Capture the cell that displays the provided text and extract its [X, Y] central coordinate. 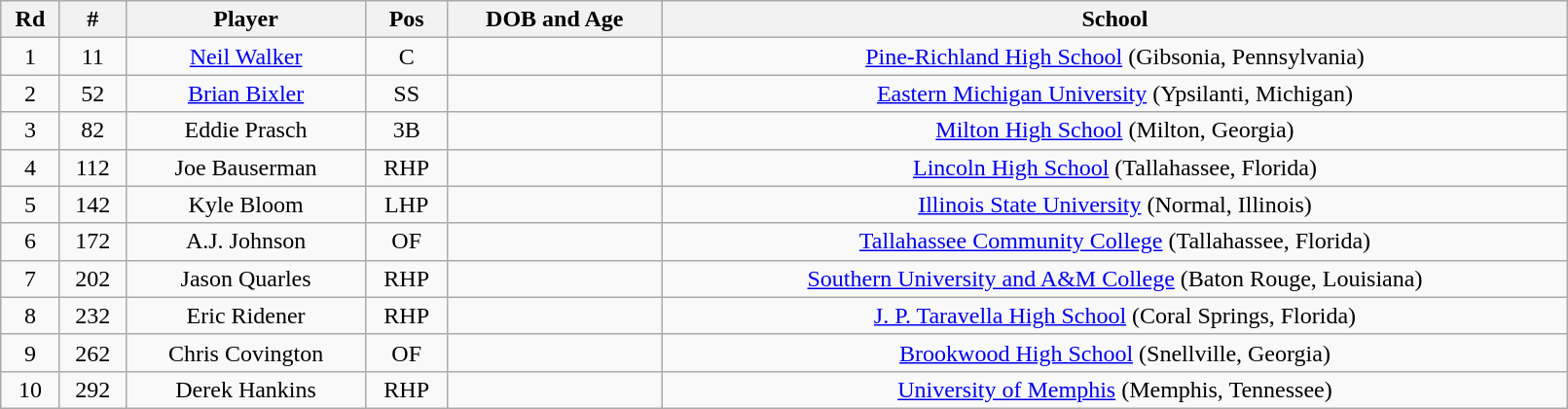
Joe Bauserman [245, 167]
Southern University and A&M College (Baton Rouge, Louisiana) [1115, 279]
9 [30, 353]
Neil Walker [245, 56]
3 [30, 130]
Pos [407, 19]
SS [407, 93]
DOB and Age [555, 19]
Rd [30, 19]
3B [407, 130]
J. P. Taravella High School (Coral Springs, Florida) [1115, 316]
Illinois State University (Normal, Illinois) [1115, 204]
232 [92, 316]
Brookwood High School (Snellville, Georgia) [1115, 353]
262 [92, 353]
Eddie Prasch [245, 130]
5 [30, 204]
82 [92, 130]
292 [92, 390]
202 [92, 279]
52 [92, 93]
Player [245, 19]
Chris Covington [245, 353]
Eric Ridener [245, 316]
University of Memphis (Memphis, Tennessee) [1115, 390]
Tallahassee Community College (Tallahassee, Florida) [1115, 242]
C [407, 56]
172 [92, 242]
8 [30, 316]
4 [30, 167]
112 [92, 167]
Derek Hankins [245, 390]
Pine-Richland High School (Gibsonia, Pennsylvania) [1115, 56]
# [92, 19]
11 [92, 56]
A.J. Johnson [245, 242]
10 [30, 390]
Milton High School (Milton, Georgia) [1115, 130]
142 [92, 204]
Eastern Michigan University (Ypsilanti, Michigan) [1115, 93]
Jason Quarles [245, 279]
1 [30, 56]
Brian Bixler [245, 93]
7 [30, 279]
LHP [407, 204]
Kyle Bloom [245, 204]
Lincoln High School (Tallahassee, Florida) [1115, 167]
6 [30, 242]
School [1115, 19]
2 [30, 93]
